Capture the cell that displays the provided text and extract its (X, Y) central coordinate. 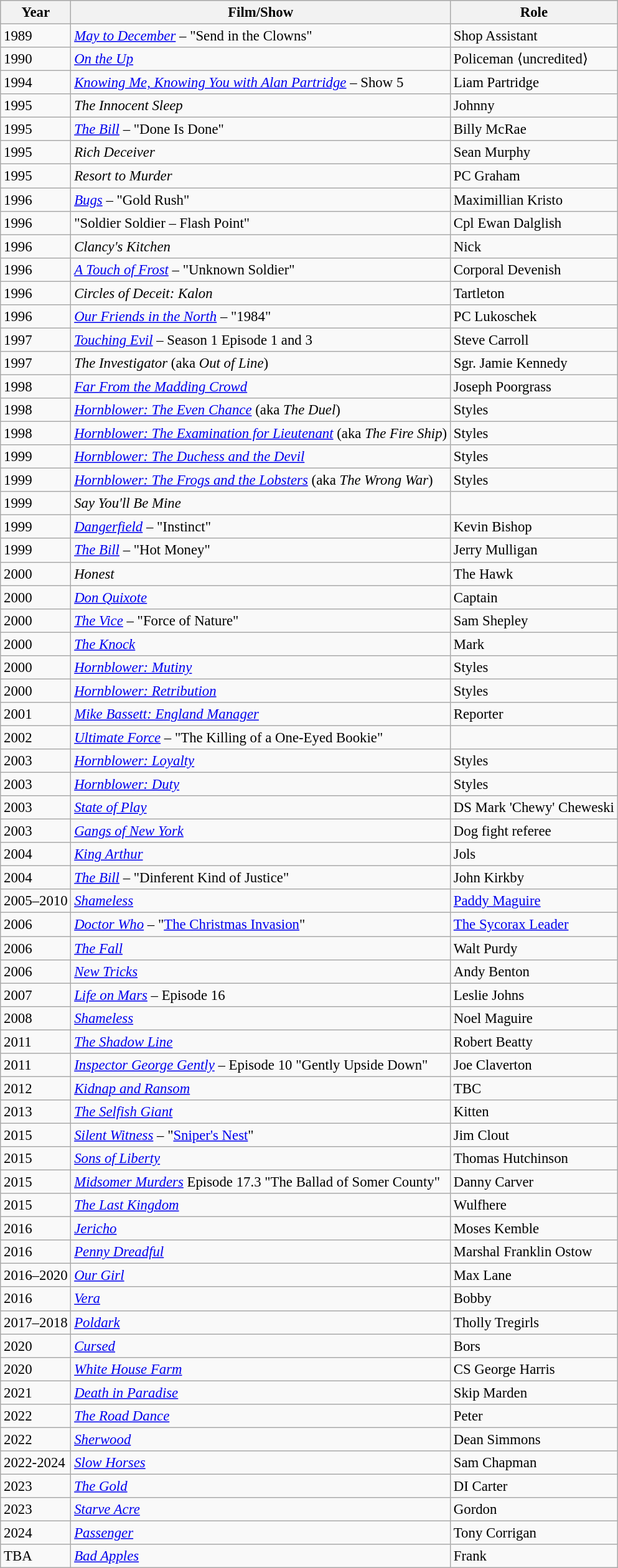
Midsomer Murders Episode 17.3 "The Ballad of Somer County" (261, 1182)
Jols (534, 854)
The Bill – "Done Is Done" (261, 129)
New Tricks (261, 971)
May to December – "Send in the Clowns" (261, 36)
The Sycorax Leader (534, 925)
Wulfhere (534, 1205)
PC Lukoschek (534, 317)
2017–2018 (36, 1322)
Vera (261, 1299)
Bobby (534, 1299)
Dangerfield – "Instinct" (261, 527)
Life on Mars – Episode 16 (261, 995)
Starve Acre (261, 1510)
Death in Paradise (261, 1393)
Sgr. Jamie Kennedy (534, 363)
Rich Deceiver (261, 152)
Skip Marden (534, 1393)
2002 (36, 737)
2005–2010 (36, 902)
Tholly Tregirls (534, 1322)
Honest (261, 574)
Liam Partridge (534, 83)
Year (36, 12)
The Last Kingdom (261, 1205)
Hornblower: The Even Chance (aka The Duel) (261, 410)
Kevin Bishop (534, 527)
Inspector George Gently – Episode 10 "Gently Upside Down" (261, 1065)
PC Graham (534, 176)
2001 (36, 714)
Hornblower: The Examination for Lieutenant (aka The Fire Ship) (261, 434)
Ultimate Force – "The Killing of a One-Eyed Bookie" (261, 737)
Max Lane (534, 1276)
Far From the Madding Crowd (261, 386)
The Vice – "Force of Nature" (261, 620)
Tartleton (534, 293)
The Shadow Line (261, 1042)
Marshal Franklin Ostow (534, 1252)
Poldark (261, 1322)
Corporal Devenish (534, 269)
1989 (36, 36)
Maximillian Kristo (534, 200)
2016–2020 (36, 1276)
Our Girl (261, 1276)
The Road Dance (261, 1416)
John Kirkby (534, 878)
Captain (534, 597)
Circles of Deceit: Kalon (261, 293)
Billy McRae (534, 129)
Dog fight referee (534, 831)
DI Carter (534, 1486)
A Touch of Frost – "Unknown Soldier" (261, 269)
Jericho (261, 1229)
Hornblower: Duty (261, 785)
Hornblower: Mutiny (261, 668)
Knowing Me, Knowing You with Alan Partridge – Show 5 (261, 83)
2007 (36, 995)
Moses Kemble (534, 1229)
Hornblower: The Duchess and the Devil (261, 457)
White House Farm (261, 1369)
The Selfish Giant (261, 1112)
Penny Dreadful (261, 1252)
DS Mark 'Chewy' Cheweski (534, 808)
TBC (534, 1088)
Frank (534, 1556)
Reporter (534, 714)
2022-2024 (36, 1463)
Tony Corrigan (534, 1533)
Our Friends in the North – "1984" (261, 317)
The Gold (261, 1486)
Paddy Maguire (534, 902)
2008 (36, 1018)
Danny Carver (534, 1182)
The Bill – "Dinferent Kind of Justice" (261, 878)
2013 (36, 1112)
The Hawk (534, 574)
Johnny (534, 106)
Don Quixote (261, 597)
The Bill – "Hot Money" (261, 551)
Bugs – "Gold Rush" (261, 200)
Role (534, 12)
Robert Beatty (534, 1042)
Doctor Who – "The Christmas Invasion" (261, 925)
Nick (534, 246)
Noel Maguire (534, 1018)
Slow Horses (261, 1463)
Sherwood (261, 1439)
2021 (36, 1393)
Hornblower: The Frogs and the Lobsters (aka The Wrong War) (261, 480)
Resort to Murder (261, 176)
The Knock (261, 644)
Say You'll Be Mine (261, 503)
Sam Shepley (534, 620)
Passenger (261, 1533)
CS George Harris (534, 1369)
Silent Witness – "Sniper's Nest" (261, 1135)
Mike Bassett: England Manager (261, 714)
Andy Benton (534, 971)
"Soldier Soldier – Flash Point" (261, 223)
Hornblower: Loyalty (261, 761)
Policeman ⟨uncredited⟩ (534, 59)
On the Up (261, 59)
The Innocent Sleep (261, 106)
Sean Murphy (534, 152)
Thomas Hutchinson (534, 1159)
Shop Assistant (534, 36)
The Fall (261, 948)
Dean Simmons (534, 1439)
2012 (36, 1088)
Hornblower: Retribution (261, 691)
Bors (534, 1346)
Joseph Poorgrass (534, 386)
1994 (36, 83)
Gordon (534, 1510)
1990 (36, 59)
The Investigator (aka Out of Line) (261, 363)
Joe Claverton (534, 1065)
Kitten (534, 1112)
Cpl Ewan Dalglish (534, 223)
2024 (36, 1533)
Kidnap and Ransom (261, 1088)
Sam Chapman (534, 1463)
Mark (534, 644)
Gangs of New York (261, 831)
Walt Purdy (534, 948)
TBA (36, 1556)
Jim Clout (534, 1135)
Steve Carroll (534, 340)
Bad Apples (261, 1556)
State of Play (261, 808)
Clancy's Kitchen (261, 246)
Leslie Johns (534, 995)
Film/Show (261, 12)
Touching Evil – Season 1 Episode 1 and 3 (261, 340)
Jerry Mulligan (534, 551)
Cursed (261, 1346)
Sons of Liberty (261, 1159)
King Arthur (261, 854)
Peter (534, 1416)
